Pinpoint the cell where the given text exists, returning its [x, y] midpoint coordinate. 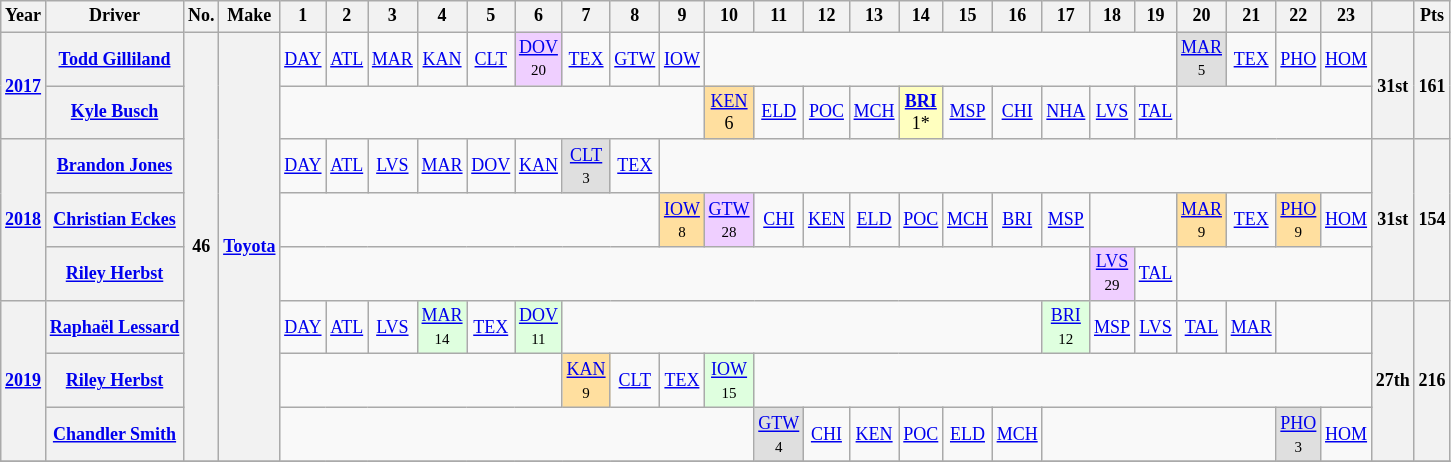
2018 [24, 220]
IOW15 [729, 381]
3 [393, 16]
4 [442, 16]
15 [968, 16]
7 [586, 16]
GTW [635, 59]
PHO3 [1298, 435]
5 [491, 16]
8 [635, 16]
14 [921, 16]
10 [729, 16]
216 [1432, 380]
BRI1* [921, 113]
Brandon Jones [114, 166]
27th [1392, 380]
IOW8 [682, 220]
Chandler Smith [114, 435]
LVS29 [1112, 274]
19 [1155, 16]
Driver [114, 16]
Pts [1432, 16]
Year [24, 16]
CLT3 [586, 166]
DOV11 [539, 327]
MAR14 [442, 327]
17 [1066, 16]
DOV20 [539, 59]
6 [539, 16]
20 [1202, 16]
161 [1432, 86]
MAR5 [1202, 59]
1 [303, 16]
NHA [1066, 113]
GTW28 [729, 220]
PHO9 [1298, 220]
BRI [1017, 220]
KEN6 [729, 113]
PHO [1298, 59]
23 [1346, 16]
9 [682, 16]
2017 [24, 86]
21 [1251, 16]
154 [1432, 220]
DOV [491, 166]
Make [250, 16]
Raphaël Lessard [114, 327]
BRI12 [1066, 327]
Christian Eckes [114, 220]
Todd Gilliland [114, 59]
Toyota [250, 246]
Kyle Busch [114, 113]
22 [1298, 16]
GTW4 [779, 435]
No. [202, 16]
KAN9 [586, 381]
16 [1017, 16]
2019 [24, 380]
18 [1112, 16]
IOW [682, 59]
2 [347, 16]
MAR9 [1202, 220]
12 [827, 16]
46 [202, 246]
13 [874, 16]
11 [779, 16]
